Search for the cell housing the specified text and yield its (X, Y) center coordinate. 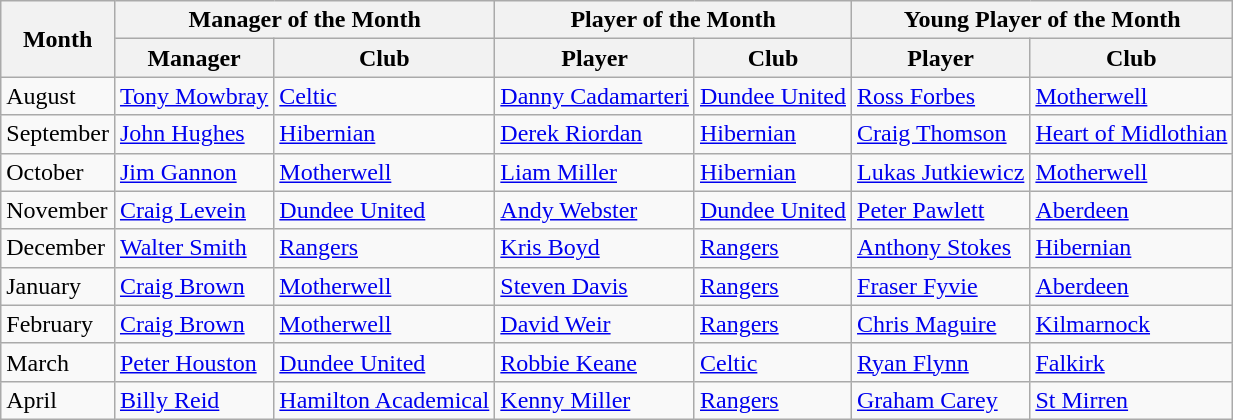
March (58, 362)
Billy Reid (194, 400)
Jim Gannon (194, 172)
Andy Webster (595, 210)
Ryan Flynn (941, 362)
Month (58, 39)
Chris Maguire (941, 324)
Derek Riordan (595, 134)
Young Player of the Month (1042, 20)
December (58, 248)
Ross Forbes (941, 96)
Falkirk (1132, 362)
September (58, 134)
April (58, 400)
Graham Carey (941, 400)
January (58, 286)
Craig Thomson (941, 134)
David Weir (595, 324)
Peter Pawlett (941, 210)
Manager of the Month (304, 20)
Fraser Fyvie (941, 286)
Kris Boyd (595, 248)
St Mirren (1132, 400)
Danny Cadamarteri (595, 96)
Robbie Keane (595, 362)
Peter Houston (194, 362)
Liam Miller (595, 172)
Anthony Stokes (941, 248)
Walter Smith (194, 248)
Craig Levein (194, 210)
October (58, 172)
Player of the Month (674, 20)
November (58, 210)
August (58, 96)
Kenny Miller (595, 400)
Lukas Jutkiewicz (941, 172)
John Hughes (194, 134)
Manager (194, 58)
Hamilton Academical (384, 400)
Heart of Midlothian (1132, 134)
Steven Davis (595, 286)
Tony Mowbray (194, 96)
Kilmarnock (1132, 324)
February (58, 324)
